Identify which cell holds the provided text, then report its [x, y] central coordinate. 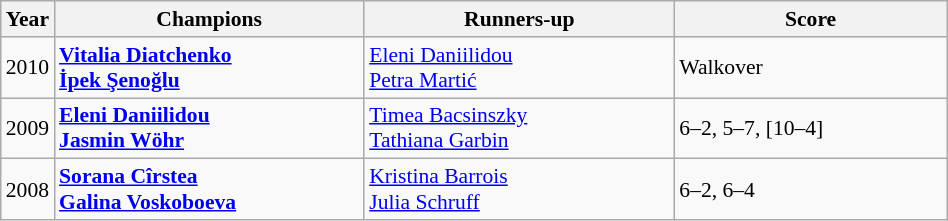
2009 [28, 128]
2010 [28, 68]
Walkover [810, 68]
Year [28, 19]
Vitalia Diatchenko İpek Şenoğlu [209, 68]
Eleni Daniilidou Jasmin Wöhr [209, 128]
Runners-up [519, 19]
Eleni Daniilidou Petra Martić [519, 68]
6–2, 6–4 [810, 190]
Timea Bacsinszky Tathiana Garbin [519, 128]
2008 [28, 190]
Kristina Barrois Julia Schruff [519, 190]
Score [810, 19]
Champions [209, 19]
6–2, 5–7, [10–4] [810, 128]
Sorana Cîrstea Galina Voskoboeva [209, 190]
